Detect which cell encompasses the target text, then output its (X, Y) center coordinate. 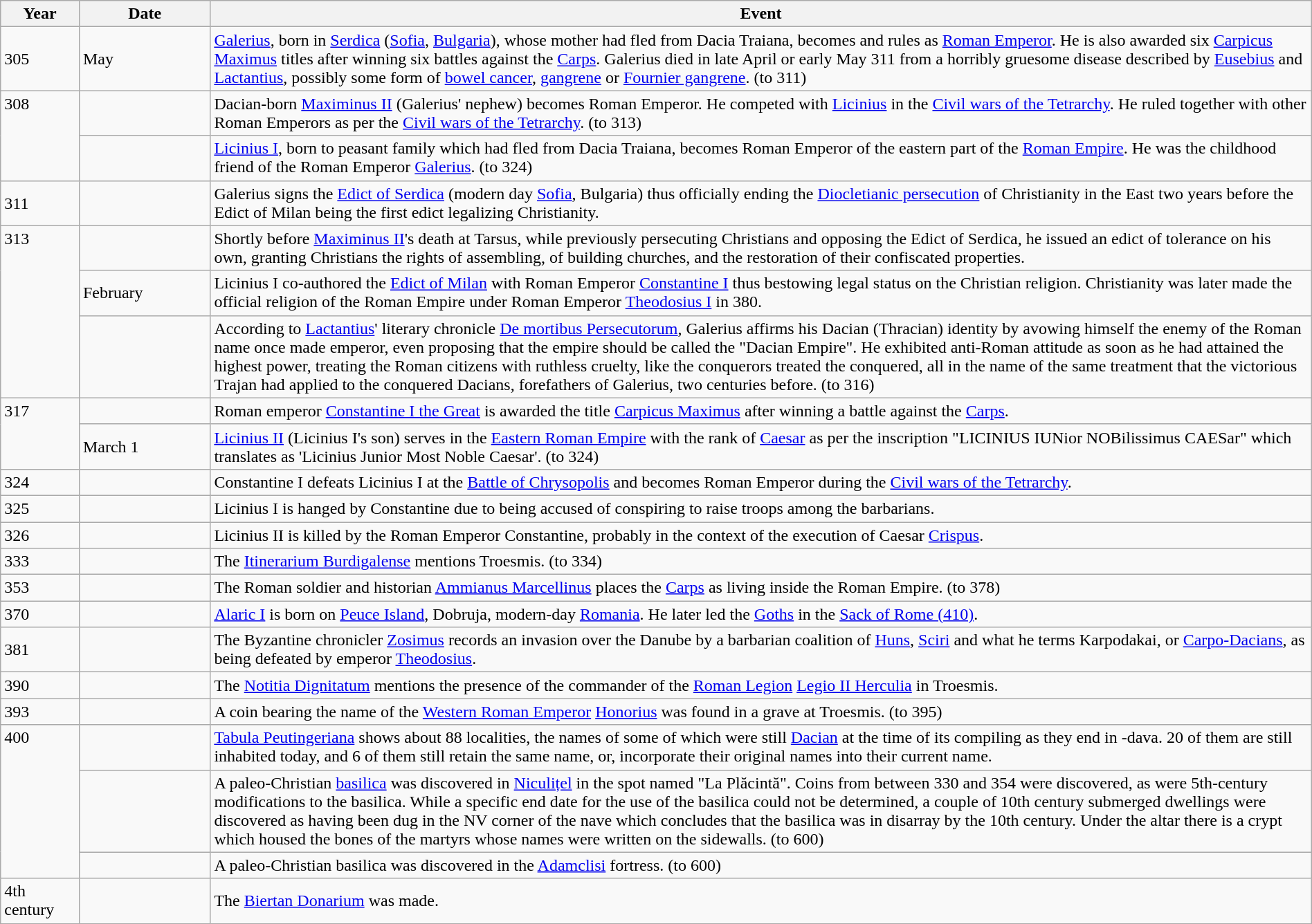
390 (40, 685)
The Roman soldier and historian Ammianus Marcellinus places the Carps as living inside the Roman Empire. (to 378) (761, 588)
305 (40, 59)
Constantine I defeats Licinius I at the Battle of Chrysopolis and becomes Roman Emperor during the Civil wars of the Tetrarchy. (761, 482)
400 (40, 802)
393 (40, 712)
Licinius II is killed by the Roman Emperor Constantine, probably in the context of the execution of Caesar Crispus. (761, 535)
317 (40, 433)
333 (40, 562)
Year (40, 14)
370 (40, 614)
March 1 (144, 447)
311 (40, 203)
February (144, 293)
Date (144, 14)
324 (40, 482)
Event (761, 14)
Licinius I is hanged by Constantine due to being accused of conspiring to raise troops among the barbarians. (761, 508)
313 (40, 311)
4th century (40, 900)
381 (40, 650)
May (144, 59)
The Biertan Donarium was made. (761, 900)
The Itinerarium Burdigalense mentions Troesmis. (to 334) (761, 562)
353 (40, 588)
326 (40, 535)
A coin bearing the name of the Western Roman Emperor Honorius was found in a grave at Troesmis. (to 395) (761, 712)
308 (40, 136)
Alaric I is born on Peuce Island, Dobruja, modern-day Romania. He later led the Goths in the Sack of Rome (410). (761, 614)
Roman emperor Constantine I the Great is awarded the title Carpicus Maximus after winning a battle against the Carps. (761, 411)
The Notitia Dignitatum mentions the presence of the commander of the Roman Legion Legio II Herculia in Troesmis. (761, 685)
A paleo-Christian basilica was discovered in the Adamclisi fortress. (to 600) (761, 865)
325 (40, 508)
